Search for the cell housing the specified text and yield its [x, y] center coordinate. 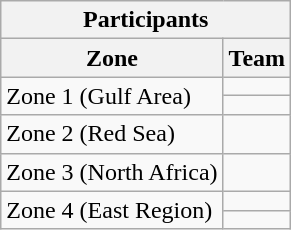
Zone [112, 58]
Zone 2 (Red Sea) [112, 134]
Participants [146, 20]
Zone 1 (Gulf Area) [112, 96]
Zone 3 (North Africa) [112, 172]
Zone 4 (East Region) [112, 210]
Team [257, 58]
